Pinpoint the cell where the given text exists, returning its [x, y] midpoint coordinate. 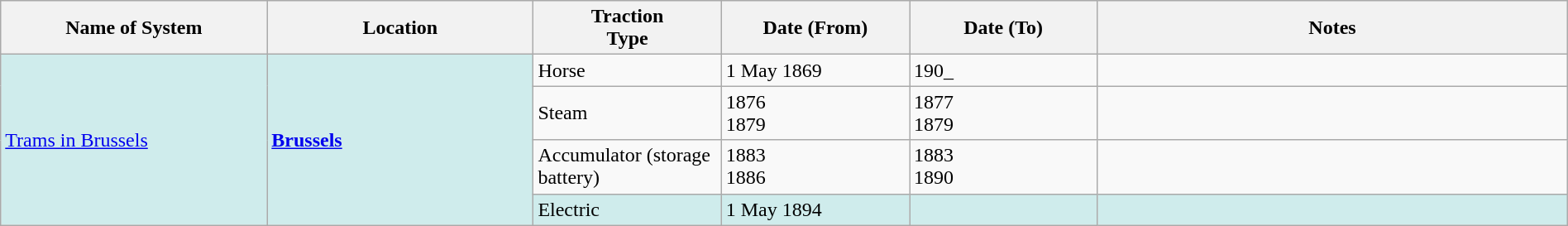
1 May 1894 [815, 209]
Accumulator (storage battery) [627, 167]
18831890 [1004, 167]
18771879 [1004, 113]
190_ [1004, 70]
Brussels [400, 140]
Date (From) [815, 28]
Location [400, 28]
1 May 1869 [815, 70]
18831886 [815, 167]
18761879 [815, 113]
Date (To) [1004, 28]
Name of System [134, 28]
Horse [627, 70]
Trams in Brussels [134, 140]
Notes [1332, 28]
Electric [627, 209]
TractionType [627, 28]
Steam [627, 113]
